For the text-containing cell, return its midpoint in [x, y] coordinate format. 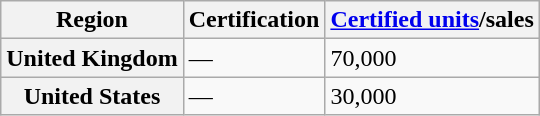
Region [92, 20]
United States [92, 96]
Certified units/sales [432, 20]
30,000 [432, 96]
70,000 [432, 58]
United Kingdom [92, 58]
Certification [254, 20]
